Scan for the cell matching the given text and deliver its (x, y) coordinate at center. 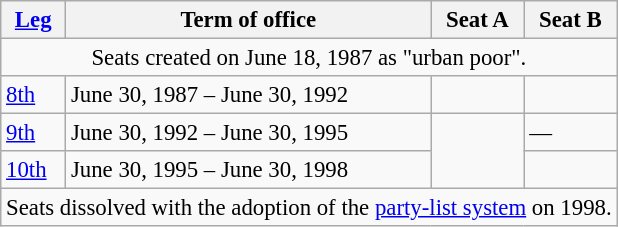
— (570, 133)
10th (34, 170)
June 30, 1987 – June 30, 1992 (248, 95)
Seats dissolved with the adoption of the party-list system on 1998. (309, 208)
Leg (34, 20)
Term of office (248, 20)
June 30, 1992 – June 30, 1995 (248, 133)
Seat B (570, 20)
Seats created on June 18, 1987 as "urban poor". (309, 58)
June 30, 1995 – June 30, 1998 (248, 170)
8th (34, 95)
Seat A (478, 20)
9th (34, 133)
